Detect which cell encompasses the target text, then output its [X, Y] center coordinate. 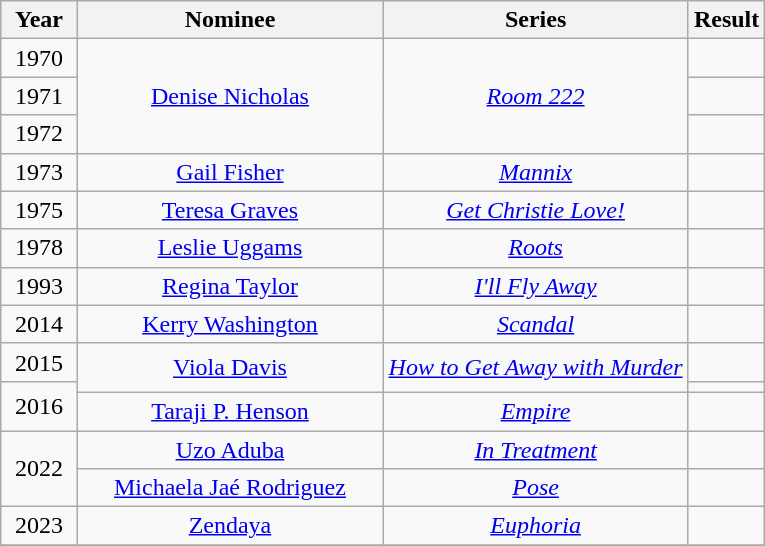
Teresa Graves [230, 210]
Zendaya [230, 526]
2015 [39, 362]
2023 [39, 526]
1975 [39, 210]
1970 [39, 58]
Pose [536, 488]
2014 [39, 324]
2016 [39, 406]
1978 [39, 248]
Regina Taylor [230, 286]
Result [726, 20]
Kerry Washington [230, 324]
Denise Nicholas [230, 96]
Viola Davis [230, 368]
Euphoria [536, 526]
Mannix [536, 172]
2022 [39, 468]
1973 [39, 172]
Leslie Uggams [230, 248]
Roots [536, 248]
Year [39, 20]
Nominee [230, 20]
How to Get Away with Murder [536, 368]
Room 222 [536, 96]
In Treatment [536, 449]
1971 [39, 96]
Michaela Jaé Rodriguez [230, 488]
Uzo Aduba [230, 449]
Gail Fisher [230, 172]
Scandal [536, 324]
1993 [39, 286]
I'll Fly Away [536, 286]
Empire [536, 411]
Taraji P. Henson [230, 411]
Get Christie Love! [536, 210]
Series [536, 20]
1972 [39, 134]
